Detect which cell encompasses the target text, then output its [x, y] center coordinate. 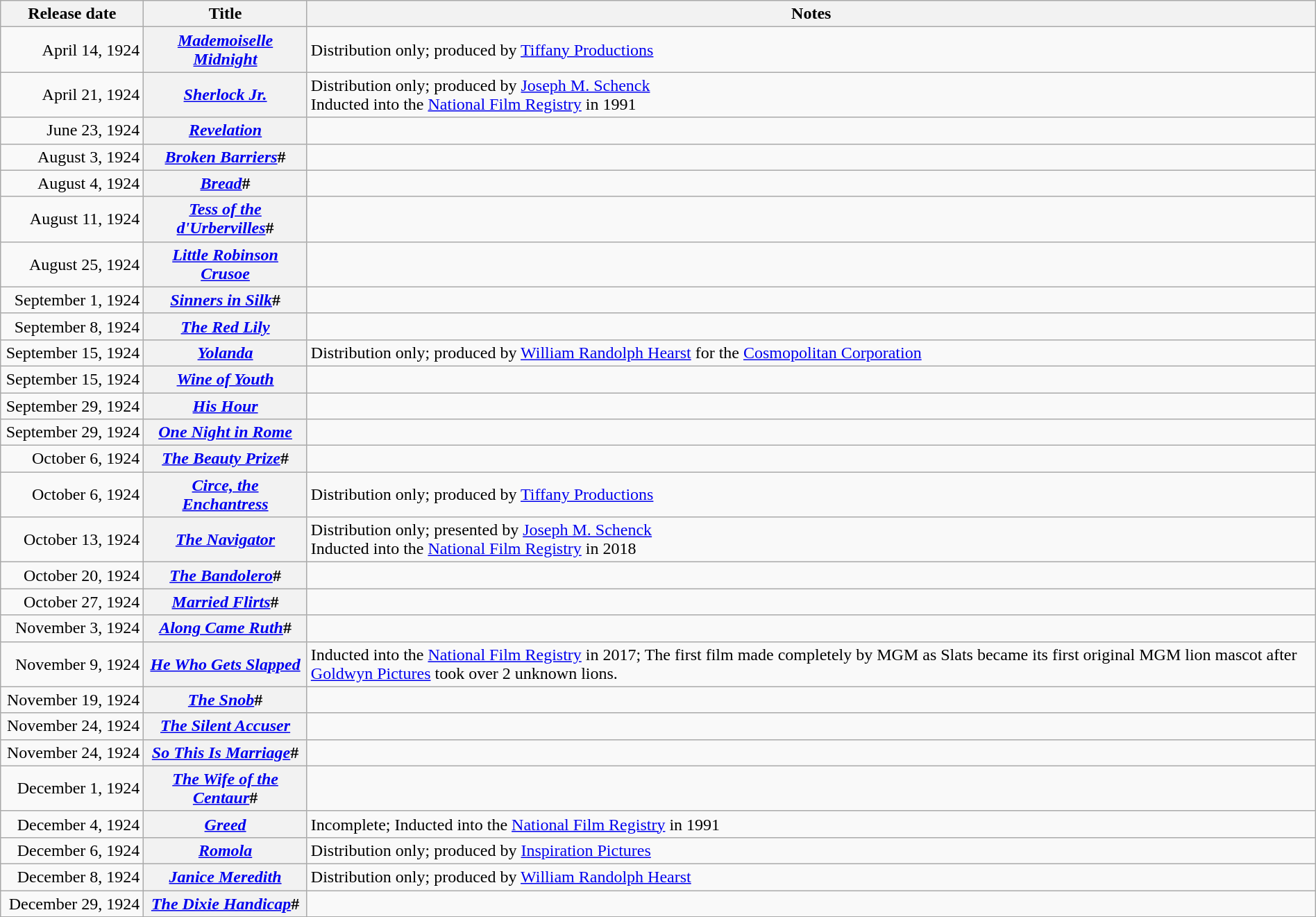
Incomplete; Inducted into the National Film Registry in 1991 [811, 824]
April 21, 1924 [72, 94]
April 14, 1924 [72, 50]
August 25, 1924 [72, 264]
Title [226, 14]
June 23, 1924 [72, 131]
Revelation [226, 131]
October 20, 1924 [72, 575]
Mademoiselle Midnight [226, 50]
Distribution only; produced by Joseph M. SchenckInducted into the National Film Registry in 1991 [811, 94]
Married Flirts# [226, 602]
The Wife of the Centaur# [226, 789]
Distribution only; presented by Joseph M. SchenckInducted into the National Film Registry in 2018 [811, 540]
The Dixie Handicap# [226, 903]
December 4, 1924 [72, 824]
The Bandolero# [226, 575]
August 4, 1924 [72, 183]
August 3, 1924 [72, 157]
Yolanda [226, 353]
December 6, 1924 [72, 850]
Romola [226, 850]
The Beauty Prize# [226, 459]
Distribution only; produced by William Randolph Hearst for the Cosmopolitan Corporation [811, 353]
Sinners in Silk# [226, 300]
September 8, 1924 [72, 326]
One Night in Rome [226, 432]
Janice Meredith [226, 877]
Sherlock Jr. [226, 94]
December 1, 1924 [72, 789]
Greed [226, 824]
The Red Lily [226, 326]
Notes [811, 14]
The Navigator [226, 540]
Along Came Ruth# [226, 628]
October 13, 1924 [72, 540]
November 9, 1924 [72, 664]
Wine of Youth [226, 379]
Little Robinson Crusoe [226, 264]
December 8, 1924 [72, 877]
October 27, 1924 [72, 602]
August 11, 1924 [72, 219]
November 19, 1924 [72, 700]
Distribution only; produced by William Randolph Hearst [811, 877]
Bread# [226, 183]
November 3, 1924 [72, 628]
The Silent Accuser [226, 726]
Broken Barriers# [226, 157]
Tess of the d'Urbervilles# [226, 219]
Release date [72, 14]
Circe, the Enchantress [226, 494]
The Snob# [226, 700]
Distribution only; produced by Inspiration Pictures [811, 850]
September 1, 1924 [72, 300]
He Who Gets Slapped [226, 664]
His Hour [226, 406]
December 29, 1924 [72, 903]
So This Is Marriage# [226, 752]
